Capture the cell that displays the provided text and extract its (x, y) central coordinate. 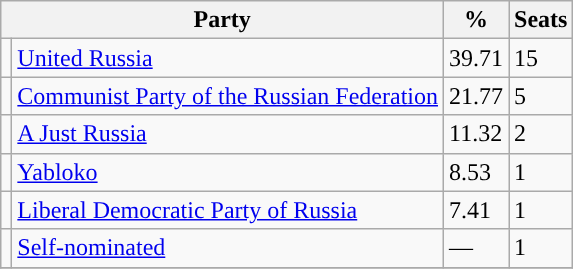
Liberal Democratic Party of Russia (228, 210)
Self-nominated (228, 248)
5 (541, 96)
A Just Russia (228, 134)
8.53 (476, 172)
2 (541, 134)
11.32 (476, 134)
21.77 (476, 96)
7.41 (476, 210)
% (476, 20)
— (476, 248)
39.71 (476, 58)
United Russia (228, 58)
Seats (541, 20)
Yabloko (228, 172)
15 (541, 58)
Communist Party of the Russian Federation (228, 96)
Party (222, 20)
